Detect which cell encompasses the target text, then output its (X, Y) center coordinate. 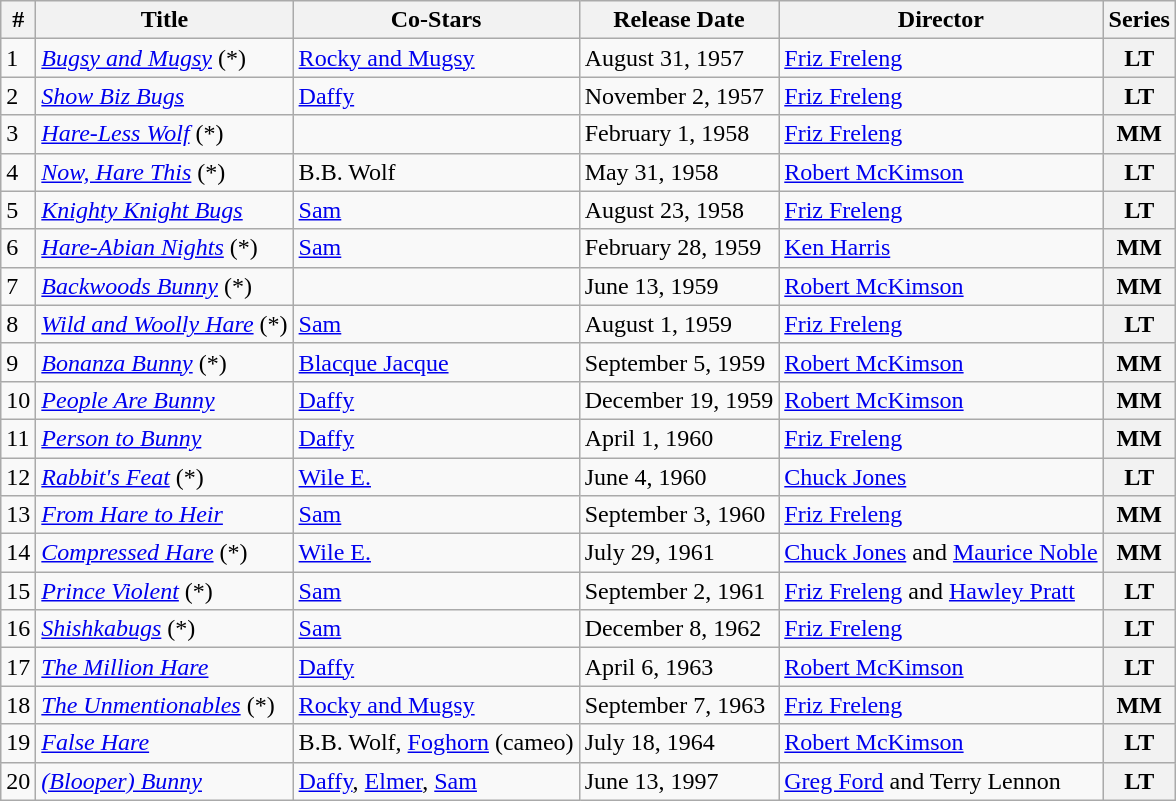
B.B. Wolf (436, 172)
September 7, 1963 (679, 705)
14 (18, 553)
2 (18, 96)
Shishkabugs (*) (164, 629)
Compressed Hare (*) (164, 553)
Bugsy and Mugsy (*) (164, 58)
17 (18, 667)
From Hare to Heir (164, 515)
August 31, 1957 (679, 58)
6 (18, 248)
May 31, 1958 (679, 172)
The Million Hare (164, 667)
False Hare (164, 743)
4 (18, 172)
9 (18, 362)
Blacque Jacque (436, 362)
September 3, 1960 (679, 515)
Wild and Woolly Hare (*) (164, 324)
June 13, 1959 (679, 286)
Hare-Abian Nights (*) (164, 248)
12 (18, 477)
Backwoods Bunny (*) (164, 286)
20 (18, 781)
(Blooper) Bunny (164, 781)
April 6, 1963 (679, 667)
Knighty Knight Bugs (164, 210)
August 23, 1958 (679, 210)
Friz Freleng and Hawley Pratt (941, 591)
September 2, 1961 (679, 591)
September 5, 1959 (679, 362)
Person to Bunny (164, 438)
Now, Hare This (*) (164, 172)
People Are Bunny (164, 400)
Ken Harris (941, 248)
August 1, 1959 (679, 324)
December 8, 1962 (679, 629)
1 (18, 58)
June 13, 1997 (679, 781)
Prince Violent (*) (164, 591)
June 4, 1960 (679, 477)
Greg Ford and Terry Lennon (941, 781)
February 28, 1959 (679, 248)
Hare-Less Wolf (*) (164, 134)
5 (18, 210)
19 (18, 743)
# (18, 20)
Daffy, Elmer, Sam (436, 781)
7 (18, 286)
Director (941, 20)
The Unmentionables (*) (164, 705)
16 (18, 629)
Chuck Jones and Maurice Noble (941, 553)
15 (18, 591)
February 1, 1958 (679, 134)
Bonanza Bunny (*) (164, 362)
November 2, 1957 (679, 96)
Chuck Jones (941, 477)
Release Date (679, 20)
December 19, 1959 (679, 400)
April 1, 1960 (679, 438)
Series (1139, 20)
Show Biz Bugs (164, 96)
10 (18, 400)
11 (18, 438)
8 (18, 324)
July 29, 1961 (679, 553)
B.B. Wolf, Foghorn (cameo) (436, 743)
3 (18, 134)
Title (164, 20)
Co-Stars (436, 20)
Rabbit's Feat (*) (164, 477)
18 (18, 705)
13 (18, 515)
July 18, 1964 (679, 743)
